Return the [x, y] coordinate for the center point of the cell that contains the specified text.  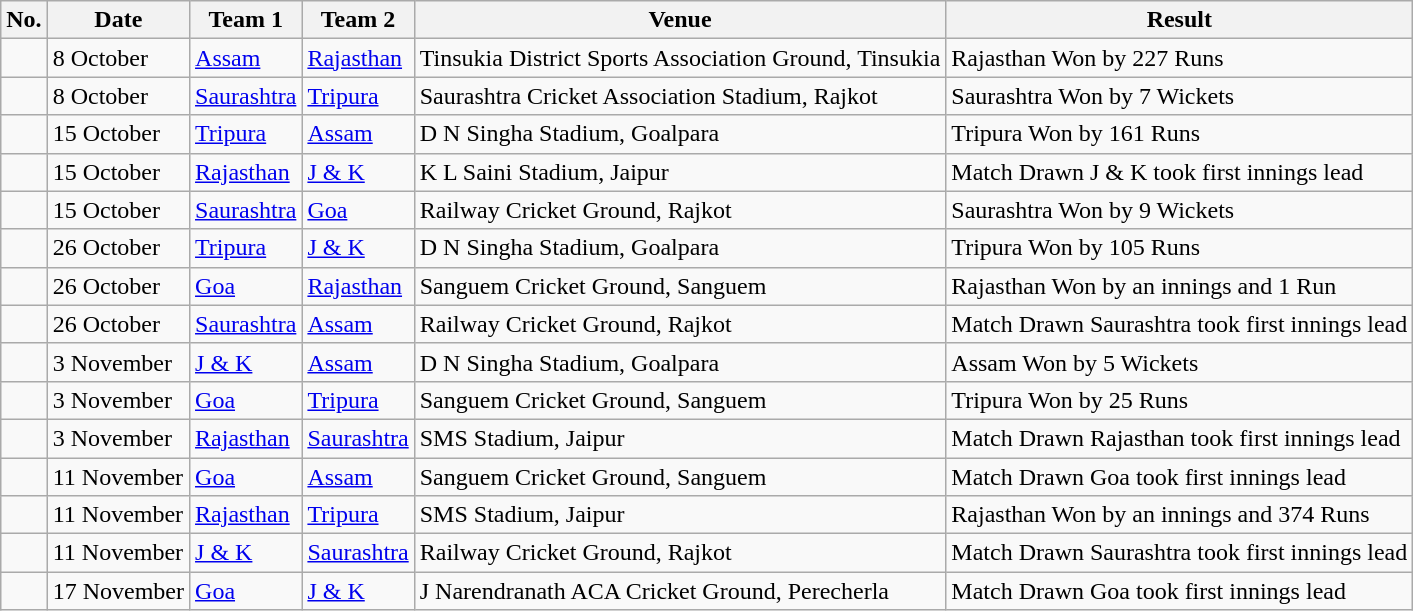
17 November [118, 591]
Assam Won by 5 Wickets [1180, 362]
Match Drawn Rajasthan took first innings lead [1180, 438]
Tripura Won by 25 Runs [1180, 400]
Tinsukia District Sports Association Ground, Tinsukia [680, 58]
K L Saini Stadium, Jaipur [680, 172]
Saurashtra Won by 9 Wickets [1180, 210]
Saurashtra Cricket Association Stadium, Rajkot [680, 96]
Rajasthan Won by an innings and 1 Run [1180, 286]
Tripura Won by 105 Runs [1180, 248]
Rajasthan Won by an innings and 374 Runs [1180, 515]
Tripura Won by 161 Runs [1180, 134]
Match Drawn J & K took first innings lead [1180, 172]
Saurashtra Won by 7 Wickets [1180, 96]
Result [1180, 20]
Team 1 [246, 20]
Rajasthan Won by 227 Runs [1180, 58]
Date [118, 20]
J Narendranath ACA Cricket Ground, Perecherla [680, 591]
Team 2 [358, 20]
No. [24, 20]
Venue [680, 20]
